Determine the [X, Y] coordinate at the center of the cell enclosing the given text.  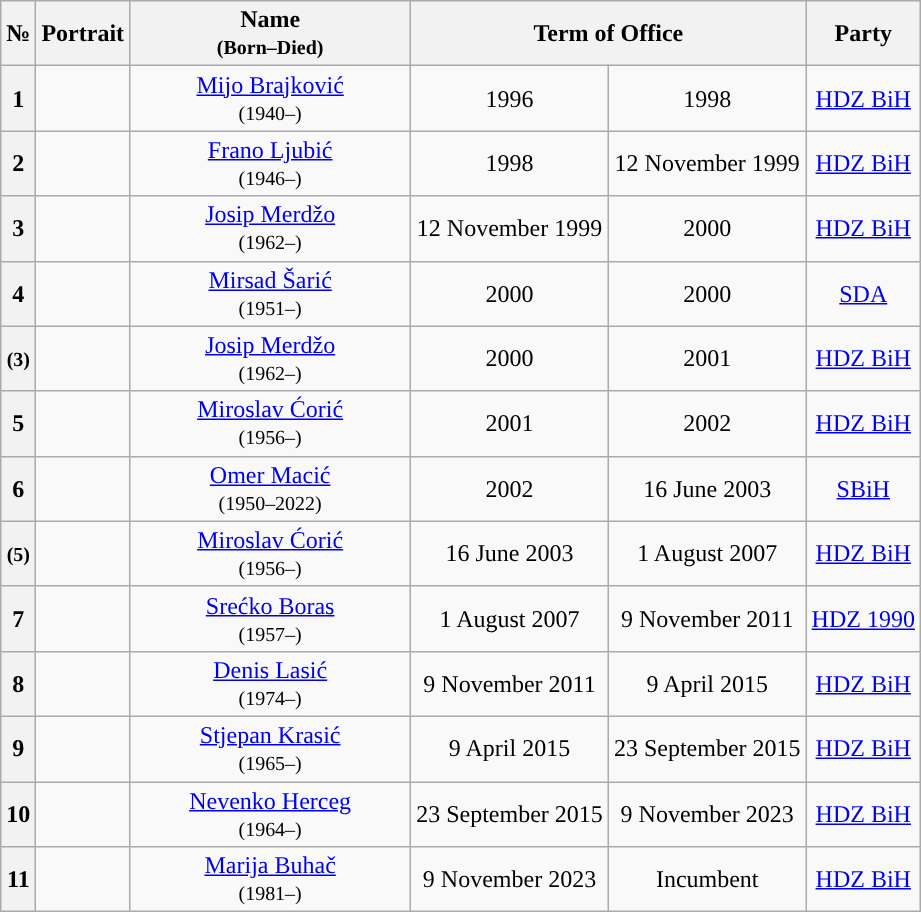
7 [18, 618]
Mirsad Šarić(1951–) [270, 294]
3 [18, 228]
Omer Macić(1950–2022) [270, 488]
1996 [510, 98]
1 [18, 98]
№ [18, 34]
Frano Ljubić(1946–) [270, 164]
Mijo Brajković(1940–) [270, 98]
9 [18, 748]
8 [18, 684]
SDA [863, 294]
4 [18, 294]
11 [18, 880]
5 [18, 424]
Marija Buhač(1981–) [270, 880]
SBiH [863, 488]
(5) [18, 554]
(3) [18, 358]
Nevenko Herceg(1964–) [270, 814]
Srećko Boras(1957–) [270, 618]
6 [18, 488]
Name(Born–Died) [270, 34]
Stjepan Krasić(1965–) [270, 748]
2 [18, 164]
Denis Lasić(1974–) [270, 684]
10 [18, 814]
Term of Office [608, 34]
Portrait [83, 34]
Party [863, 34]
HDZ 1990 [863, 618]
Incumbent [707, 880]
